From the cell containing the given text, extract its center point as [x, y] coordinate. 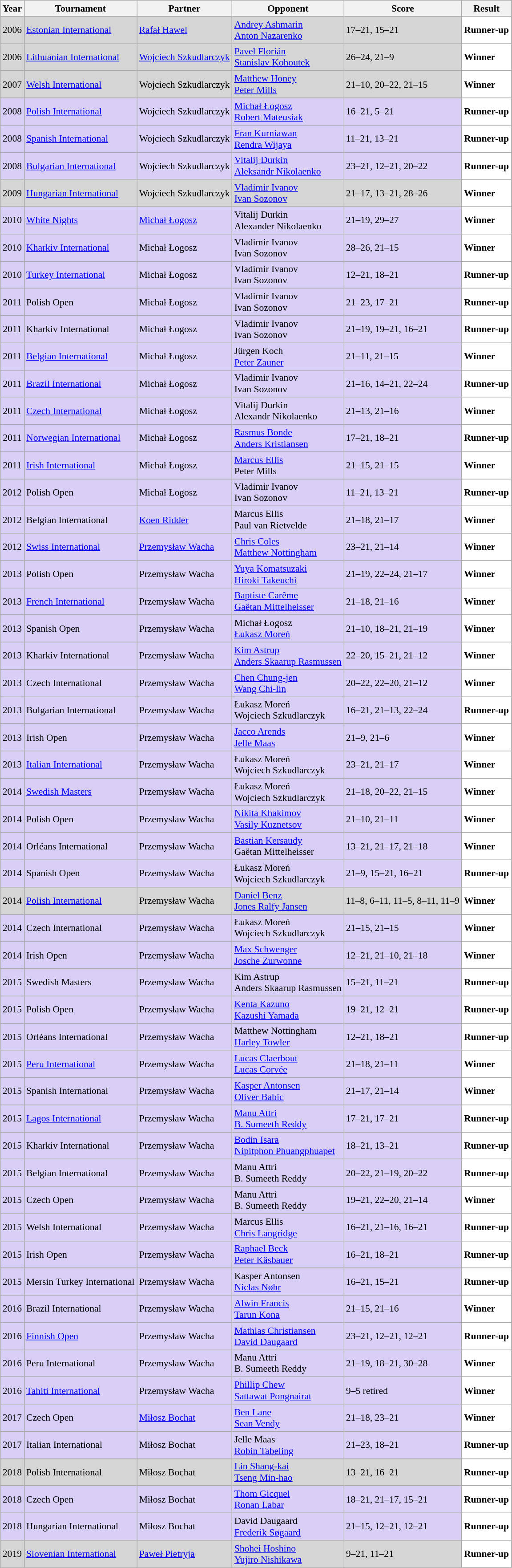
Matthew Nottingham Harley Towler [288, 1036]
21–19, 22–24, 21–17 [403, 574]
Turkey International [81, 275]
Year [12, 8]
Thom Gicquel Ronan Labar [288, 1499]
Michał Łogosz Robert Mateusiak [288, 111]
Michał Łogosz Łukasz Moreń [288, 629]
Lithuanian International [81, 57]
21–13, 21–16 [403, 411]
Jelle Maas Robin Tabeling [288, 1445]
20–22, 22–20, 21–12 [403, 683]
18–21, 21–17, 15–21 [403, 1499]
22–20, 15–21, 21–12 [403, 656]
20–22, 21–19, 20–22 [403, 1173]
Daniel Benz Jones Ralfy Jansen [288, 901]
21–18, 20–22, 21–15 [403, 792]
Bodin Isara Nipitphon Phuangphuapet [288, 1146]
12–21, 21–10, 21–18 [403, 955]
18–21, 13–21 [403, 1146]
Pavel Florián Stanislav Kohoutek [288, 57]
Jacco Arends Jelle Maas [288, 737]
16–21, 15–21 [403, 1282]
Marcus Ellis Chris Langridge [288, 1227]
Kenta Kazuno Kazushi Yamada [288, 1010]
Lin Shang-kai Tseng Min-hao [288, 1472]
Bastian Kersaudy Gaëtan Mittelheisser [288, 847]
16–21, 5–21 [403, 111]
Chen Chung-jen Wang Chi-lin [288, 683]
23–21, 21–17 [403, 765]
2009 [12, 193]
Score [403, 8]
21–18, 21–16 [403, 601]
Rasmus Bonde Anders Kristiansen [288, 438]
Norwegian International [81, 438]
21–23, 18–21 [403, 1445]
Koen Ridder [185, 520]
9–21, 11–21 [403, 1554]
17–21, 15–21 [403, 30]
Ben Lane Sean Vendy [288, 1418]
Max Schwenger Josche Zurwonne [288, 955]
19–21, 12–21 [403, 1010]
13–21, 16–21 [403, 1472]
Vitalij Durkin Alexandr Nikolaenko [288, 411]
Shohei Hoshino Yujiro Nishikawa [288, 1554]
17–21, 18–21 [403, 438]
2007 [12, 85]
21–9, 15–21, 16–21 [403, 873]
21–18, 23–21 [403, 1418]
21–10, 20–22, 21–15 [403, 85]
26–24, 21–9 [403, 57]
Yuya Komatsuzaki Hiroki Takeuchi [288, 574]
David Daugaard Frederik Søgaard [288, 1527]
Tournament [81, 8]
21–10, 21–11 [403, 819]
Kasper Antonsen Oliver Babic [288, 1092]
Nikita Khakimov Vasily Kuznetsov [288, 819]
21–15, 12–21, 12–21 [403, 1527]
9–5 retired [403, 1391]
21–19, 19–21, 16–21 [403, 329]
19–21, 22–20, 21–14 [403, 1200]
White Nights [81, 221]
Fran Kurniawan Rendra Wijaya [288, 139]
11–8, 6–11, 11–5, 8–11, 11–9 [403, 901]
2019 [12, 1554]
16–21, 21–16, 16–21 [403, 1227]
Andrey Ashmarin Anton Nazarenko [288, 30]
Marcus Ellis Peter Mills [288, 466]
Slovenian International [81, 1554]
Partner [185, 8]
Mathias Christiansen David Daugaard [288, 1336]
Result [487, 8]
21–23, 17–21 [403, 302]
Paweł Pietryja [185, 1554]
21–17, 21–14 [403, 1092]
23–21, 12–21, 20–22 [403, 166]
21–19, 29–27 [403, 221]
23–21, 21–14 [403, 547]
Swiss International [81, 547]
Baptiste Carême Gaëtan Mittelheisser [288, 601]
21–16, 14–21, 22–24 [403, 384]
Matthew Honey Peter Mills [288, 85]
Kasper Antonsen Niclas Nøhr [288, 1282]
Lucas Claerbout Lucas Corvée [288, 1064]
21–19, 18–21, 30–28 [403, 1363]
16–21, 18–21 [403, 1255]
21–15, 21–16 [403, 1309]
Irish International [81, 466]
Lagos International [81, 1118]
Vitalij Durkin Aleksandr Nikolaenko [288, 166]
21–18, 21–17 [403, 520]
13–21, 21–17, 21–18 [403, 847]
Tahiti International [81, 1391]
Rafał Hawel [185, 30]
17–21, 17–21 [403, 1118]
16–21, 21–13, 22–24 [403, 711]
Raphael Beck Peter Käsbauer [288, 1255]
Chris Coles Matthew Nottingham [288, 547]
Mersin Turkey International [81, 1282]
Finnish Open [81, 1336]
French International [81, 601]
Jürgen Koch Peter Zauner [288, 356]
Opponent [288, 8]
21–11, 21–15 [403, 356]
21–9, 21–6 [403, 737]
28–26, 21–15 [403, 248]
Marcus Ellis Paul van Rietvelde [288, 520]
21–18, 21–11 [403, 1064]
Phillip Chew Sattawat Pongnairat [288, 1391]
Vitalij Durkin Alexander Nikolaenko [288, 221]
Estonian International [81, 30]
15–21, 11–21 [403, 982]
23–21, 12–21, 12–21 [403, 1336]
21–17, 13–21, 28–26 [403, 193]
21–10, 18–21, 21–19 [403, 629]
Alwin Francis Tarun Kona [288, 1309]
